Return [x, y] of the center of cell containing provided text 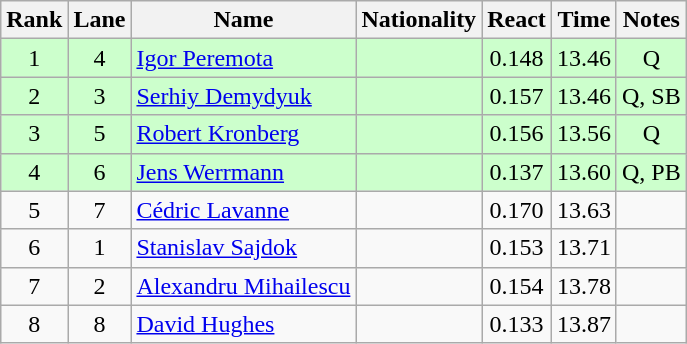
0.148 [517, 58]
13.56 [584, 134]
0.170 [517, 210]
Q, SB [651, 96]
Jens Werrmann [244, 172]
Lane [100, 20]
13.60 [584, 172]
0.137 [517, 172]
Alexandru Mihailescu [244, 286]
Igor Peremota [244, 58]
13.71 [584, 248]
Nationality [419, 20]
React [517, 20]
0.157 [517, 96]
Name [244, 20]
Robert Kronberg [244, 134]
Q, PB [651, 172]
Cédric Lavanne [244, 210]
Notes [651, 20]
0.153 [517, 248]
13.78 [584, 286]
13.63 [584, 210]
Rank [34, 20]
0.156 [517, 134]
13.87 [584, 324]
Serhiy Demydyuk [244, 96]
0.133 [517, 324]
Stanislav Sajdok [244, 248]
Time [584, 20]
0.154 [517, 286]
David Hughes [244, 324]
